Search for the cell housing the specified text and yield its [x, y] center coordinate. 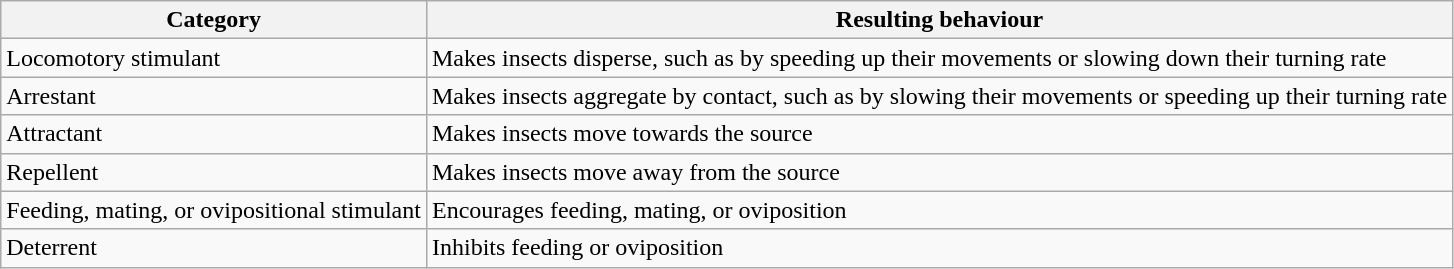
Inhibits feeding or oviposition [939, 248]
Deterrent [214, 248]
Resulting behaviour [939, 20]
Makes insects aggregate by contact, such as by slowing their movements or speeding up their turning rate [939, 96]
Attractant [214, 134]
Encourages feeding, mating, or oviposition [939, 210]
Category [214, 20]
Makes insects move towards the source [939, 134]
Locomotory stimulant [214, 58]
Arrestant [214, 96]
Makes insects move away from the source [939, 172]
Makes insects disperse, such as by speeding up their movements or slowing down their turning rate [939, 58]
Feeding, mating, or ovipositional stimulant [214, 210]
Repellent [214, 172]
